Return the (x, y) coordinate for the center point of the cell that contains the specified text.  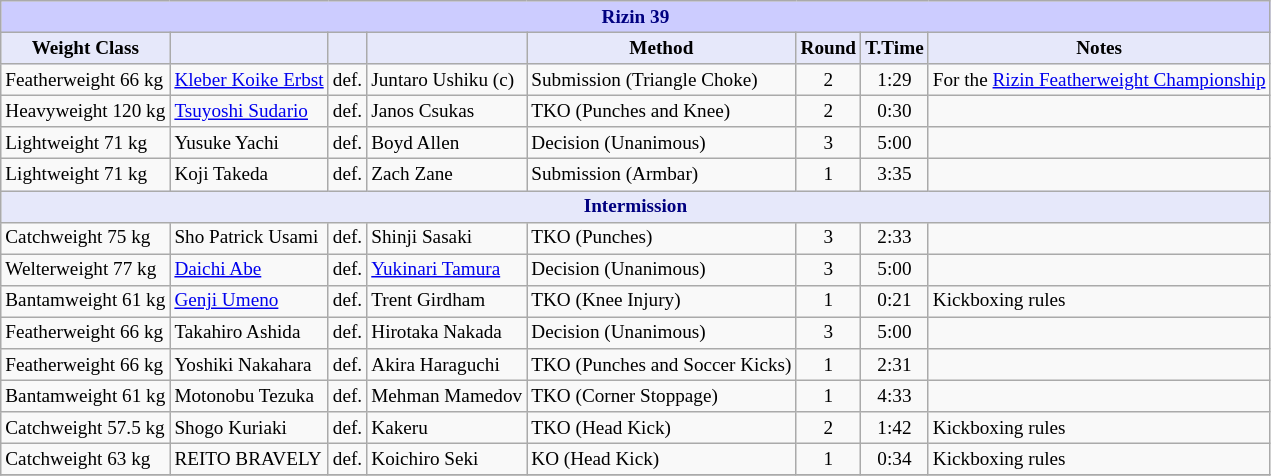
TKO (Punches and Soccer Kicks) (662, 365)
2:31 (895, 365)
Welterweight 77 kg (86, 270)
Catchweight 75 kg (86, 238)
Catchweight 57.5 kg (86, 428)
Submission (Armbar) (662, 175)
Trent Girdham (447, 301)
Tsuyoshi Sudario (249, 111)
Janos Csukas (447, 111)
Akira Haraguchi (447, 365)
Intermission (636, 206)
T.Time (895, 48)
1:29 (895, 80)
Yukinari Tamura (447, 270)
KO (Head Kick) (662, 460)
Sho Patrick Usami (249, 238)
Genji Umeno (249, 301)
3:35 (895, 175)
Koji Takeda (249, 175)
TKO (Punches and Knee) (662, 111)
Notes (1099, 48)
1:42 (895, 428)
For the Rizin Featherweight Championship (1099, 80)
Kleber Koike Erbst (249, 80)
Heavyweight 120 kg (86, 111)
0:30 (895, 111)
Hirotaka Nakada (447, 333)
Rizin 39 (636, 17)
Mehman Mamedov (447, 396)
Round (828, 48)
Koichiro Seki (447, 460)
TKO (Head Kick) (662, 428)
Shogo Kuriaki (249, 428)
Yoshiki Nakahara (249, 365)
TKO (Punches) (662, 238)
TKO (Knee Injury) (662, 301)
Juntaro Ushiku (c) (447, 80)
0:21 (895, 301)
Kakeru (447, 428)
Yusuke Yachi (249, 143)
Takahiro Ashida (249, 333)
Submission (Triangle Choke) (662, 80)
REITO BRAVELY (249, 460)
Boyd Allen (447, 143)
Weight Class (86, 48)
2:33 (895, 238)
Shinji Sasaki (447, 238)
Method (662, 48)
TKO (Corner Stoppage) (662, 396)
Motonobu Tezuka (249, 396)
Daichi Abe (249, 270)
4:33 (895, 396)
Zach Zane (447, 175)
Catchweight 63 kg (86, 460)
0:34 (895, 460)
